Search for the cell housing the specified text and yield its [X, Y] center coordinate. 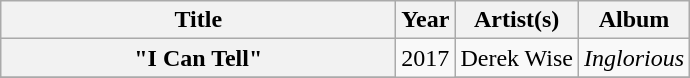
Year [426, 20]
Title [198, 20]
"I Can Tell" [198, 58]
Album [634, 20]
Derek Wise [517, 58]
Inglorious [634, 58]
2017 [426, 58]
Artist(s) [517, 20]
